Identify which cell holds the provided text, then report its [X, Y] central coordinate. 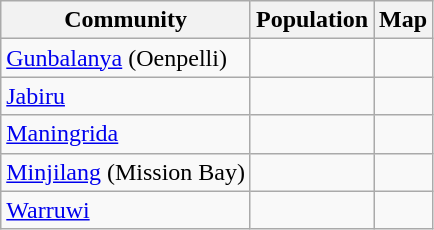
Population [312, 20]
Gunbalanya (Oenpelli) [126, 58]
Warruwi [126, 210]
Minjilang (Mission Bay) [126, 172]
Community [126, 20]
Jabiru [126, 96]
Maningrida [126, 134]
Map [404, 20]
